From the cell containing the given text, extract its center point as (x, y) coordinate. 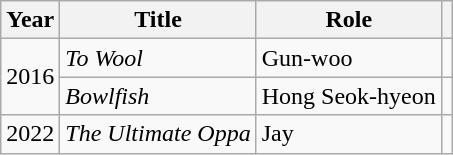
To Wool (158, 58)
Year (30, 20)
Title (158, 20)
The Ultimate Oppa (158, 134)
2022 (30, 134)
2016 (30, 77)
Role (348, 20)
Bowlfish (158, 96)
Gun-woo (348, 58)
Jay (348, 134)
Hong Seok-hyeon (348, 96)
